Find where the given text appears and provide that cell's center as (x, y) coordinate. 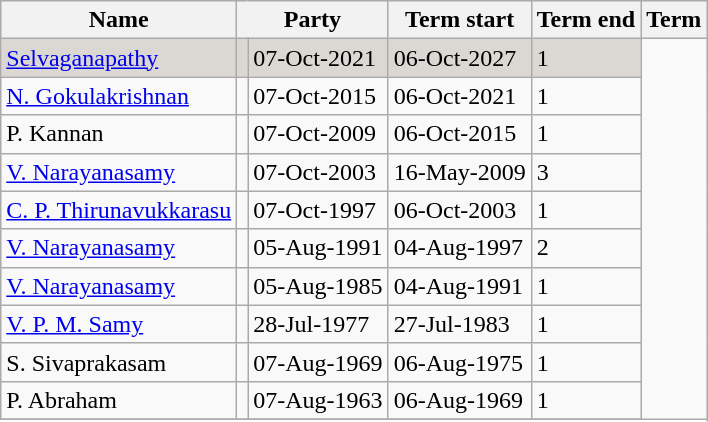
07-Aug-1969 (318, 362)
06-Oct-2003 (460, 210)
3 (586, 172)
16-May-2009 (460, 172)
07-Oct-2009 (318, 134)
06-Oct-2015 (460, 134)
06-Aug-1975 (460, 362)
07-Oct-2021 (318, 58)
V. P. M. Samy (119, 324)
07-Oct-1997 (318, 210)
27-Jul-1983 (460, 324)
06-Oct-2027 (460, 58)
C. P. Thirunavukkarasu (119, 210)
Term (674, 20)
P. Kannan (119, 134)
Selvaganapathy (119, 58)
Name (119, 20)
07-Oct-2015 (318, 96)
07-Oct-2003 (318, 172)
05-Aug-1991 (318, 248)
05-Aug-1985 (318, 286)
07-Aug-1963 (318, 400)
Term end (586, 20)
28-Jul-1977 (318, 324)
2 (586, 248)
06-Aug-1969 (460, 400)
06-Oct-2021 (460, 96)
Party (312, 20)
04-Aug-1991 (460, 286)
S. Sivaprakasam (119, 362)
04-Aug-1997 (460, 248)
P. Abraham (119, 400)
Term start (460, 20)
N. Gokulakrishnan (119, 96)
